For the text-containing cell, return its midpoint in [X, Y] coordinate format. 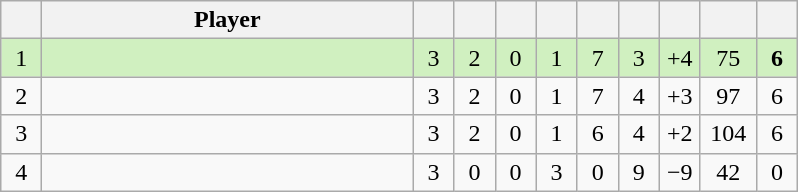
Player [228, 20]
42 [728, 172]
9 [638, 172]
+2 [680, 134]
97 [728, 96]
+4 [680, 58]
104 [728, 134]
+3 [680, 96]
−9 [680, 172]
75 [728, 58]
